Scan for the cell matching the given text and deliver its [X, Y] coordinate at center. 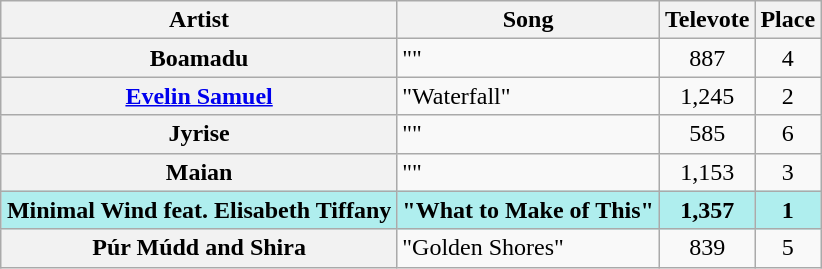
585 [706, 134]
1,357 [706, 210]
1,245 [706, 96]
Televote [706, 20]
1 [788, 210]
"Golden Shores" [528, 248]
6 [788, 134]
3 [788, 172]
Place [788, 20]
4 [788, 58]
Minimal Wind feat. Elisabeth Tiffany [198, 210]
839 [706, 248]
Artist [198, 20]
5 [788, 248]
887 [706, 58]
Song [528, 20]
Evelin Samuel [198, 96]
2 [788, 96]
1,153 [706, 172]
Boamadu [198, 58]
"Waterfall" [528, 96]
Maian [198, 172]
Jyrise [198, 134]
"What to Make of This" [528, 210]
Púr Múdd and Shira [198, 248]
